Pinpoint the cell where the given text exists, returning its [X, Y] midpoint coordinate. 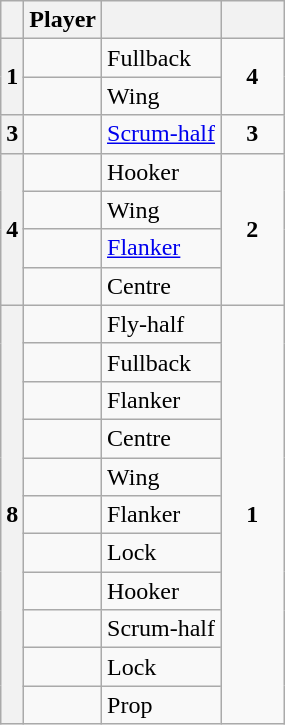
Fly-half [162, 324]
Player [63, 20]
Prop [162, 705]
2 [253, 229]
8 [12, 514]
